Locate the cell with the specified text and output its (x, y) center coordinate. 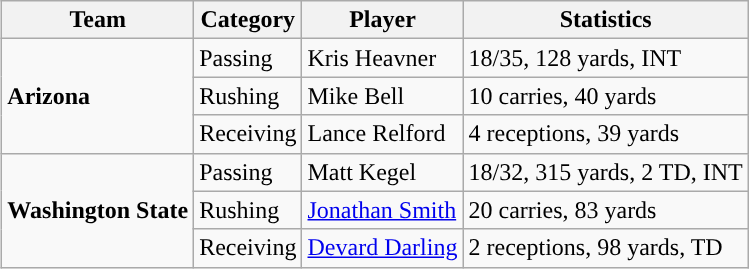
Jonathan Smith (382, 210)
Mike Bell (382, 96)
Matt Kegel (382, 172)
Statistics (606, 20)
Washington State (98, 210)
Team (98, 20)
Category (248, 20)
4 receptions, 39 yards (606, 134)
Devard Darling (382, 248)
Arizona (98, 96)
2 receptions, 98 yards, TD (606, 248)
Player (382, 20)
Kris Heavner (382, 58)
18/35, 128 yards, INT (606, 58)
20 carries, 83 yards (606, 210)
18/32, 315 yards, 2 TD, INT (606, 172)
10 carries, 40 yards (606, 96)
Lance Relford (382, 134)
